Pinpoint the cell where the given text exists, returning its [X, Y] midpoint coordinate. 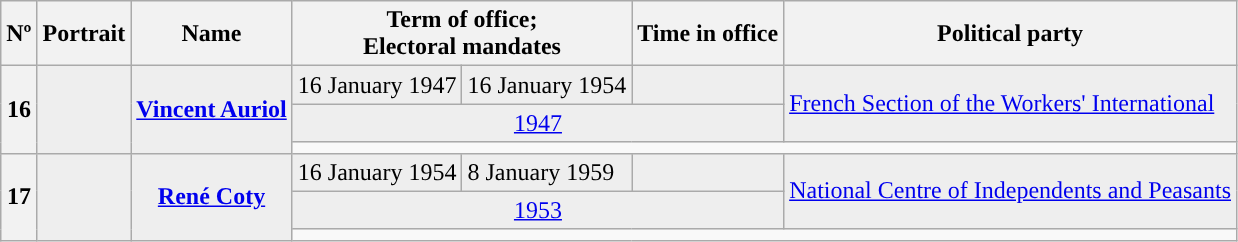
16 [19, 110]
René Coty [212, 196]
1947 [538, 123]
Political party [1010, 34]
17 [19, 196]
Term of office;Electoral mandates [462, 34]
National Centre of Independents and Peasants [1010, 191]
French Section of the Workers' International [1010, 104]
16 January 1947 [377, 85]
Time in office [708, 34]
Name [212, 34]
Nº [19, 34]
Portrait [84, 34]
8 January 1959 [547, 172]
1953 [538, 210]
Vincent Auriol [212, 110]
